Locate the cell with the specified text and output its (x, y) center coordinate. 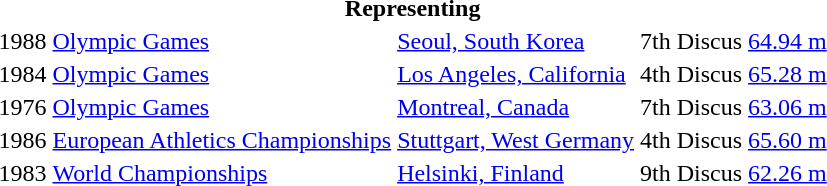
European Athletics Championships (222, 140)
Stuttgart, West Germany (516, 140)
Montreal, Canada (516, 107)
Seoul, South Korea (516, 41)
Los Angeles, California (516, 74)
